Locate the cell with the specified text and output its (x, y) center coordinate. 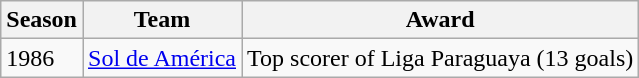
Award (440, 20)
Team (162, 20)
Sol de América (162, 58)
Top scorer of Liga Paraguaya (13 goals) (440, 58)
1986 (42, 58)
Season (42, 20)
